Scan for the cell matching the given text and deliver its (x, y) coordinate at center. 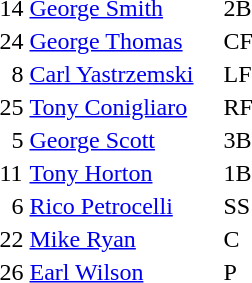
Tony Horton (124, 173)
Tony Conigliaro (124, 107)
George Thomas (124, 41)
Carl Yastrzemski (124, 74)
George Scott (124, 140)
Mike Ryan (124, 239)
Rico Petrocelli (124, 206)
